Find where the given text appears and provide that cell's center as (x, y) coordinate. 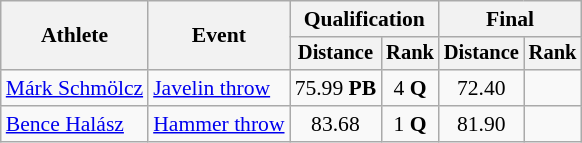
72.40 (482, 88)
Qualification (364, 19)
75.99 PB (336, 88)
1 Q (410, 124)
Athlete (74, 36)
81.90 (482, 124)
Bence Halász (74, 124)
Márk Schmölcz (74, 88)
Hammer throw (218, 124)
4 Q (410, 88)
Event (218, 36)
Javelin throw (218, 88)
Final (510, 19)
83.68 (336, 124)
